Determine the (X, Y) coordinate at the center of the cell enclosing the given text.  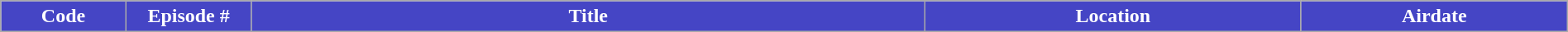
Title (589, 16)
Code (64, 16)
Airdate (1434, 16)
Episode # (189, 16)
Location (1113, 16)
